Find where the given text appears and provide that cell's center as [x, y] coordinate. 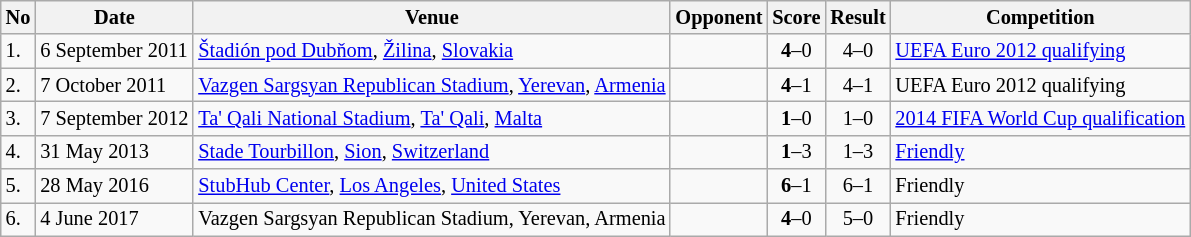
Venue [432, 17]
2014 FIFA World Cup qualification [1041, 118]
1. [18, 51]
Štadión pod Dubňom, Žilina, Slovakia [432, 51]
Opponent [718, 17]
5. [18, 186]
Competition [1041, 17]
Score [796, 17]
Result [858, 17]
Ta' Qali National Stadium, Ta' Qali, Malta [432, 118]
3. [18, 118]
Stade Tourbillon, Sion, Switzerland [432, 152]
4. [18, 152]
Date [114, 17]
31 May 2013 [114, 152]
StubHub Center, Los Angeles, United States [432, 186]
7 October 2011 [114, 85]
6. [18, 219]
No [18, 17]
2. [18, 85]
7 September 2012 [114, 118]
5–0 [858, 219]
4 June 2017 [114, 219]
28 May 2016 [114, 186]
6 September 2011 [114, 51]
